Output the (X, Y) coordinate of the center of the cell containing the given text.  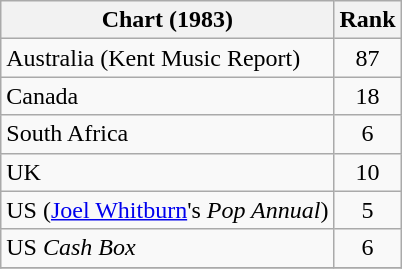
Chart (1983) (168, 20)
UK (168, 172)
US (Joel Whitburn's Pop Annual) (168, 210)
Rank (368, 20)
5 (368, 210)
Australia (Kent Music Report) (168, 58)
US Cash Box (168, 248)
10 (368, 172)
Canada (168, 96)
87 (368, 58)
18 (368, 96)
South Africa (168, 134)
